Search for the cell housing the specified text and yield its [x, y] center coordinate. 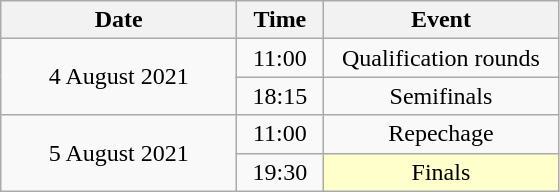
4 August 2021 [119, 77]
Date [119, 20]
Time [280, 20]
Semifinals [441, 96]
5 August 2021 [119, 153]
Qualification rounds [441, 58]
Repechage [441, 134]
Event [441, 20]
18:15 [280, 96]
Finals [441, 172]
19:30 [280, 172]
